For the text-containing cell, return its midpoint in (x, y) coordinate format. 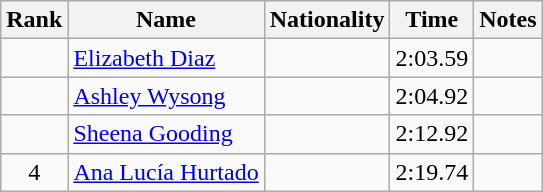
2:12.92 (432, 134)
Time (432, 20)
2:04.92 (432, 96)
Ana Lucía Hurtado (166, 172)
Name (166, 20)
Nationality (327, 20)
Notes (508, 20)
Ashley Wysong (166, 96)
Sheena Gooding (166, 134)
Elizabeth Diaz (166, 58)
2:19.74 (432, 172)
2:03.59 (432, 58)
4 (34, 172)
Rank (34, 20)
